Determine the [X, Y] coordinate at the center of the cell enclosing the given text.  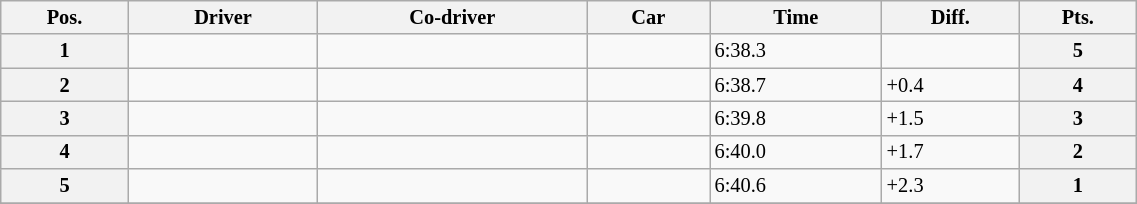
Pts. [1078, 17]
Driver [223, 17]
Diff. [950, 17]
+2.3 [950, 186]
6:38.3 [796, 51]
+0.4 [950, 85]
Car [648, 17]
Time [796, 17]
6:39.8 [796, 118]
Co-driver [452, 17]
6:40.6 [796, 186]
6:38.7 [796, 85]
+1.5 [950, 118]
+1.7 [950, 152]
6:40.0 [796, 152]
Pos. [65, 17]
